Detect which cell encompasses the target text, then output its [x, y] center coordinate. 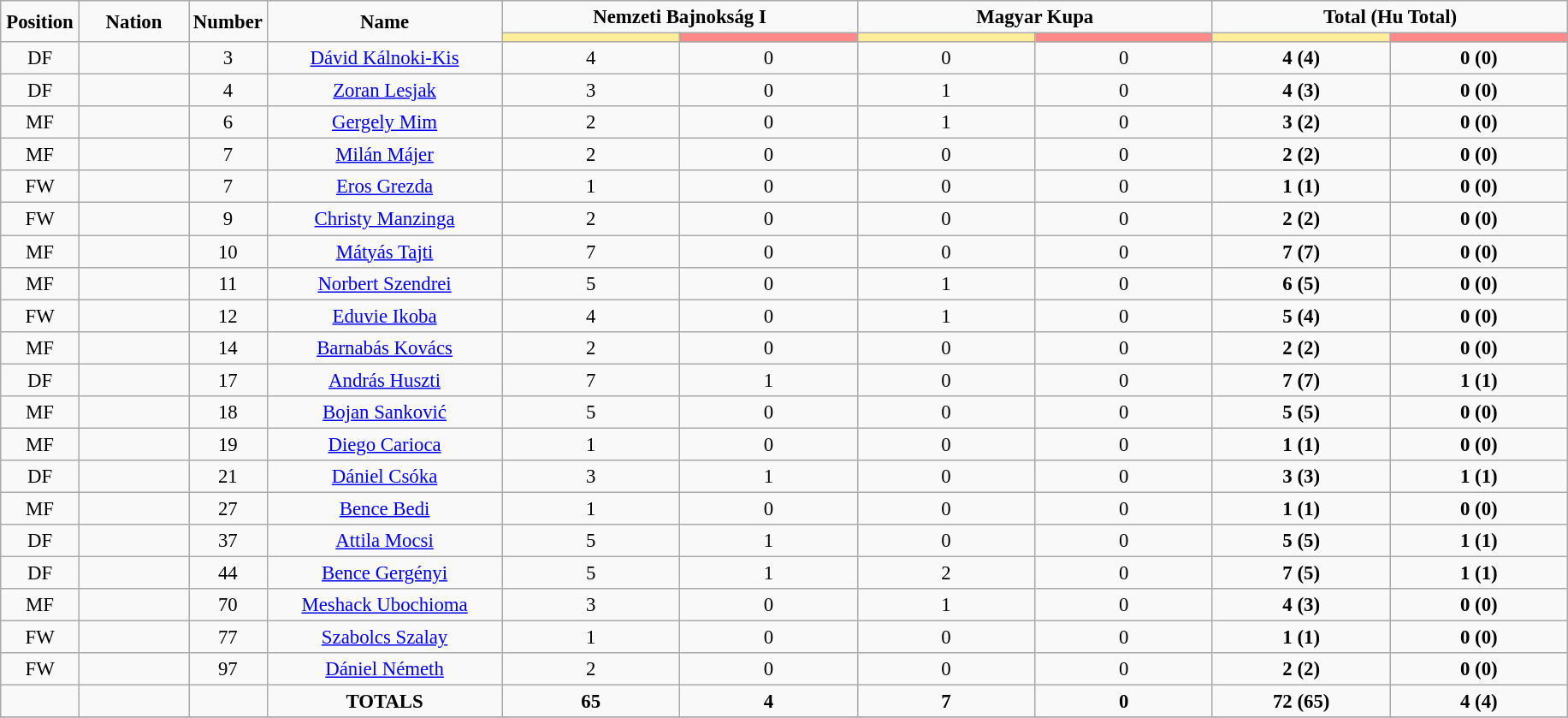
97 [228, 669]
9 [228, 219]
Eduvie Ikoba [385, 316]
Dániel Németh [385, 669]
Nemzeti Bajnokság I [679, 17]
Eros Grezda [385, 187]
Milán Májer [385, 155]
44 [228, 573]
7 (5) [1301, 573]
3 (2) [1301, 122]
10 [228, 252]
Magyar Kupa [1035, 17]
Bence Bedi [385, 508]
77 [228, 638]
11 [228, 283]
TOTALS [385, 702]
Diego Carioca [385, 444]
3 (3) [1301, 477]
12 [228, 316]
Mátyás Tajti [385, 252]
6 [228, 122]
Dániel Csóka [385, 477]
65 [591, 702]
Position [40, 21]
21 [228, 477]
Bojan Sanković [385, 412]
Total (Hu Total) [1389, 17]
Attila Mocsi [385, 541]
19 [228, 444]
Name [385, 21]
Norbert Szendrei [385, 283]
17 [228, 380]
Barnabás Kovács [385, 347]
Christy Manzinga [385, 219]
Number [228, 21]
6 (5) [1301, 283]
27 [228, 508]
72 (65) [1301, 702]
Szabolcs Szalay [385, 638]
14 [228, 347]
András Huszti [385, 380]
Nation [133, 21]
70 [228, 605]
37 [228, 541]
Meshack Ubochioma [385, 605]
Zoran Lesjak [385, 91]
Bence Gergényi [385, 573]
Dávid Kálnoki-Kis [385, 58]
5 (4) [1301, 316]
Gergely Mim [385, 122]
18 [228, 412]
